Find where the given text appears and provide that cell's center as [x, y] coordinate. 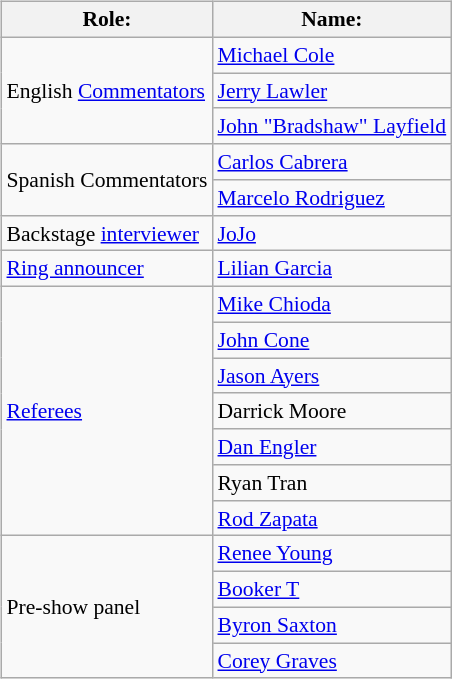
Role: [106, 20]
Mike Chioda [332, 305]
Jerry Lawler [332, 91]
JoJo [332, 233]
Name: [332, 20]
Pre-show panel [106, 607]
Jason Ayers [332, 376]
Carlos Cabrera [332, 162]
Ring announcer [106, 269]
Lilian Garcia [332, 269]
Referees [106, 412]
Spanish Commentators [106, 180]
English Commentators [106, 90]
Marcelo Rodriguez [332, 198]
Ryan Tran [332, 483]
Rod Zapata [332, 518]
Renee Young [332, 554]
Backstage interviewer [106, 233]
Michael Cole [332, 55]
John "Bradshaw" Layfield [332, 126]
Byron Saxton [332, 625]
John Cone [332, 340]
Booker T [332, 590]
Corey Graves [332, 661]
Darrick Moore [332, 411]
Dan Engler [332, 447]
